For the text-containing cell, return its midpoint in (X, Y) coordinate format. 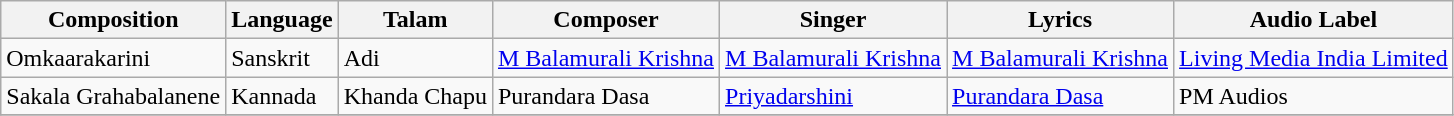
Audio Label (1314, 20)
Language (282, 20)
Priyadarshini (834, 96)
Khanda Chapu (415, 96)
Omkaarakarini (114, 58)
Singer (834, 20)
Composer (606, 20)
PM Audios (1314, 96)
Kannada (282, 96)
Living Media India Limited (1314, 58)
Composition (114, 20)
Adi (415, 58)
Sanskrit (282, 58)
Sakala Grahabalanene (114, 96)
Talam (415, 20)
Lyrics (1060, 20)
